Return the [X, Y] coordinate for the center point of the cell that contains the specified text.  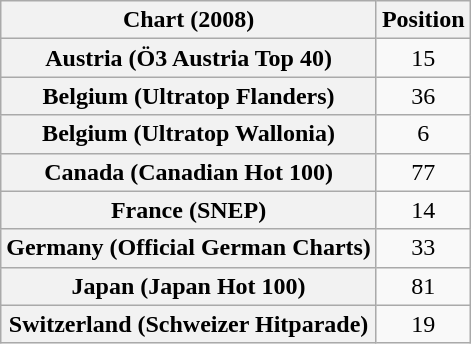
Position [423, 20]
33 [423, 248]
Chart (2008) [189, 20]
France (SNEP) [189, 210]
6 [423, 134]
Germany (Official German Charts) [189, 248]
Austria (Ö3 Austria Top 40) [189, 58]
Belgium (Ultratop Wallonia) [189, 134]
14 [423, 210]
Belgium (Ultratop Flanders) [189, 96]
Canada (Canadian Hot 100) [189, 172]
15 [423, 58]
Japan (Japan Hot 100) [189, 286]
Switzerland (Schweizer Hitparade) [189, 324]
77 [423, 172]
19 [423, 324]
81 [423, 286]
36 [423, 96]
